Return the [X, Y] coordinate for the center point of the cell that contains the specified text.  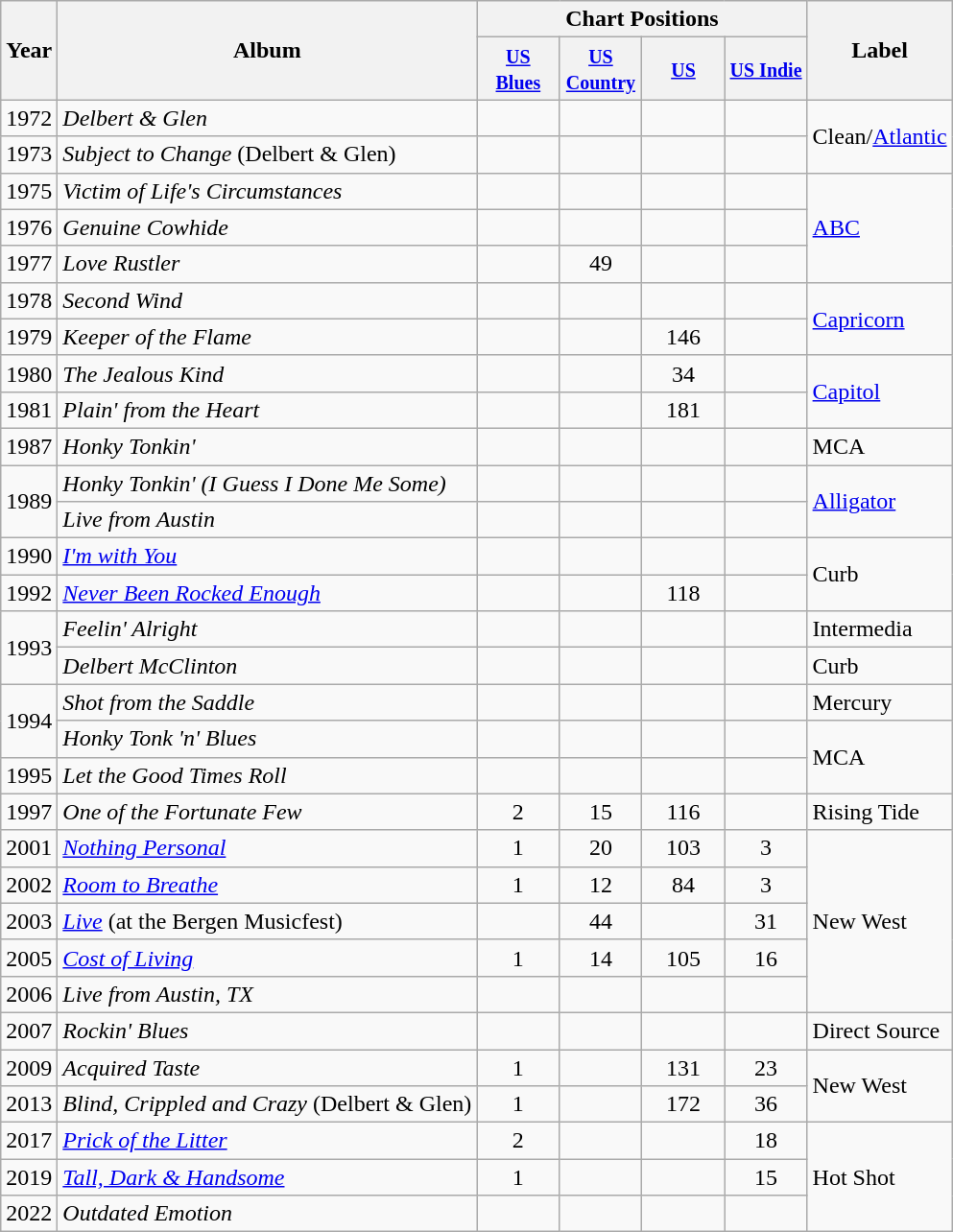
Cost of Living [267, 958]
131 [683, 1068]
US [683, 69]
1997 [29, 812]
1992 [29, 593]
Let the Good Times Roll [267, 775]
31 [766, 921]
36 [766, 1104]
Delbert McClinton [267, 666]
Subject to Change (Delbert & Glen) [267, 154]
Live (at the Bergen Musicfest) [267, 921]
US Blues [518, 69]
Room to Breathe [267, 885]
Live from Austin, TX [267, 994]
Alligator [879, 501]
1975 [29, 191]
1977 [29, 264]
18 [766, 1141]
14 [601, 958]
1987 [29, 446]
Capitol [879, 391]
Tall, Dark & Handsome [267, 1177]
Keeper of the Flame [267, 337]
1993 [29, 648]
Rockin' Blues [267, 1031]
Nothing Personal [267, 848]
Victim of Life's Circumstances [267, 191]
Label [879, 50]
2003 [29, 921]
Acquired Taste [267, 1068]
Never Been Rocked Enough [267, 593]
2017 [29, 1141]
181 [683, 410]
Intermedia [879, 629]
1976 [29, 227]
105 [683, 958]
12 [601, 885]
1990 [29, 557]
Clean/Atlantic [879, 136]
1979 [29, 337]
49 [601, 264]
Prick of the Litter [267, 1141]
Direct Source [879, 1031]
20 [601, 848]
2019 [29, 1177]
US Indie [766, 69]
103 [683, 848]
Shot from the Saddle [267, 702]
Second Wind [267, 300]
I'm with You [267, 557]
Album [267, 50]
Love Rustler [267, 264]
2009 [29, 1068]
Rising Tide [879, 812]
Feelin' Alright [267, 629]
Genuine Cowhide [267, 227]
Hot Shot [879, 1177]
2001 [29, 848]
2022 [29, 1214]
1980 [29, 373]
1978 [29, 300]
Honky Tonkin' [267, 446]
Outdated Emotion [267, 1214]
2005 [29, 958]
172 [683, 1104]
116 [683, 812]
The Jealous Kind [267, 373]
118 [683, 593]
1995 [29, 775]
2006 [29, 994]
34 [683, 373]
Plain' from the Heart [267, 410]
Delbert & Glen [267, 118]
2002 [29, 885]
44 [601, 921]
Year [29, 50]
1994 [29, 721]
1989 [29, 501]
Live from Austin [267, 520]
2007 [29, 1031]
1972 [29, 118]
US Country [601, 69]
One of the Fortunate Few [267, 812]
1973 [29, 154]
Honky Tonk 'n' Blues [267, 739]
84 [683, 885]
2013 [29, 1104]
Mercury [879, 702]
16 [766, 958]
ABC [879, 227]
23 [766, 1068]
Capricorn [879, 319]
Honky Tonkin' (I Guess I Done Me Some) [267, 483]
146 [683, 337]
Blind, Crippled and Crazy (Delbert & Glen) [267, 1104]
1981 [29, 410]
Chart Positions [642, 19]
